Search for the cell housing the specified text and yield its (X, Y) center coordinate. 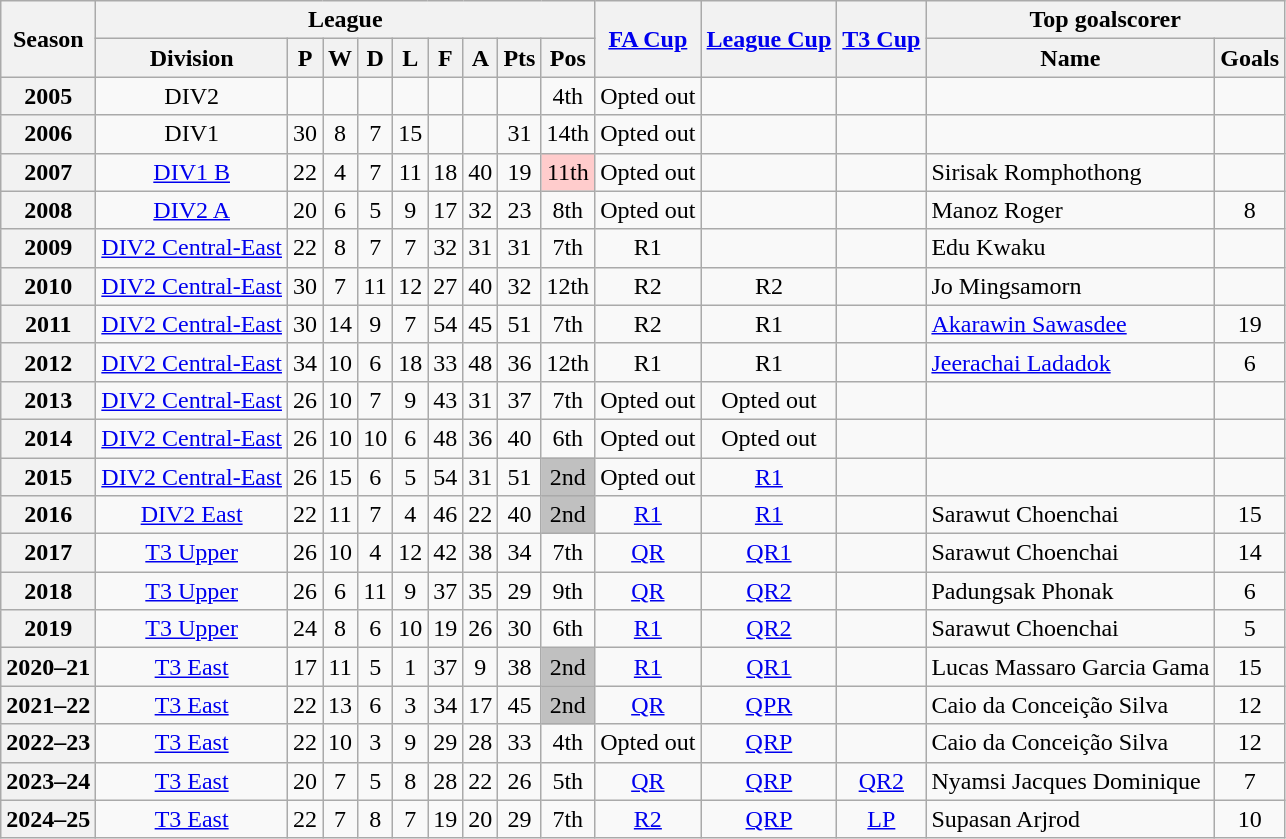
43 (446, 400)
Goals (1250, 58)
2021–22 (48, 705)
2024–25 (48, 819)
2015 (48, 477)
Top goalscorer (1106, 20)
Nyamsi Jacques Dominique (1070, 781)
24 (304, 629)
13 (340, 705)
46 (446, 515)
Akarawin Sawasdee (1070, 324)
Jeerachai Ladadok (1070, 362)
Padungsak Phonak (1070, 591)
DIV2 (192, 96)
11th (568, 172)
D (376, 58)
Name (1070, 58)
27 (446, 286)
DIV2 A (192, 210)
1 (410, 667)
2010 (48, 286)
T3 Cup (882, 39)
Division (192, 58)
F (446, 58)
2019 (48, 629)
QPR (769, 705)
9th (568, 591)
2023–24 (48, 781)
DIV1 (192, 134)
5th (568, 781)
2018 (48, 591)
Season (48, 39)
2006 (48, 134)
Pos (568, 58)
LP (882, 819)
2012 (48, 362)
FA Cup (648, 39)
L (410, 58)
2011 (48, 324)
2014 (48, 438)
Lucas Massaro Garcia Gama (1070, 667)
8th (568, 210)
Manoz Roger (1070, 210)
League Cup (769, 39)
DIV1 B (192, 172)
League (346, 20)
2009 (48, 248)
Supasan Arjrod (1070, 819)
W (340, 58)
2013 (48, 400)
Pts (520, 58)
2017 (48, 553)
P (304, 58)
2020–21 (48, 667)
Sirisak Romphothong (1070, 172)
2008 (48, 210)
35 (480, 591)
2007 (48, 172)
A (480, 58)
14th (568, 134)
2005 (48, 96)
Edu Kwaku (1070, 248)
Jo Mingsamorn (1070, 286)
23 (520, 210)
42 (446, 553)
DIV2 East (192, 515)
2022–23 (48, 743)
2016 (48, 515)
